Pinpoint the cell where the given text exists, returning its [x, y] midpoint coordinate. 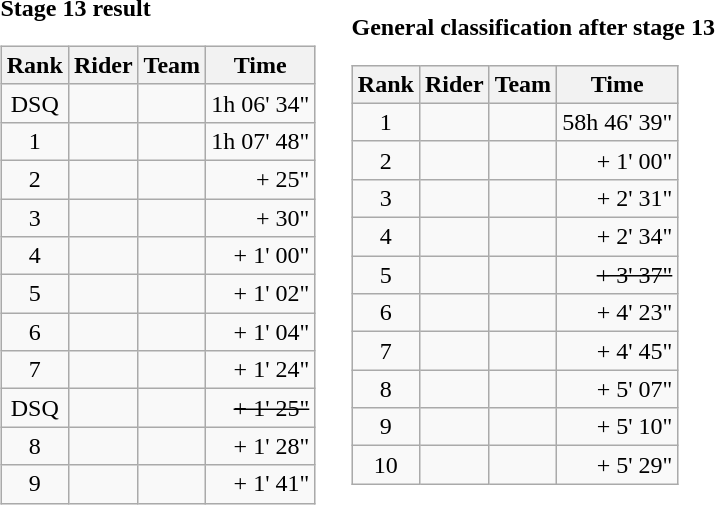
+ 1' 24" [260, 370]
1h 07' 48" [260, 141]
+ 4' 23" [618, 313]
+ 1' 04" [260, 332]
1h 06' 34" [260, 103]
+ 5' 29" [618, 465]
+ 25" [260, 179]
+ 2' 31" [618, 198]
+ 5' 07" [618, 389]
+ 30" [260, 217]
+ 1' 28" [260, 446]
+ 5' 10" [618, 427]
+ 1' 41" [260, 484]
10 [386, 465]
58h 46' 39" [618, 122]
+ 2' 34" [618, 237]
+ 4' 45" [618, 351]
+ 1' 25" [260, 408]
+ 3' 37" [618, 275]
+ 1' 02" [260, 294]
